Identify which cell holds the provided text, then report its (x, y) central coordinate. 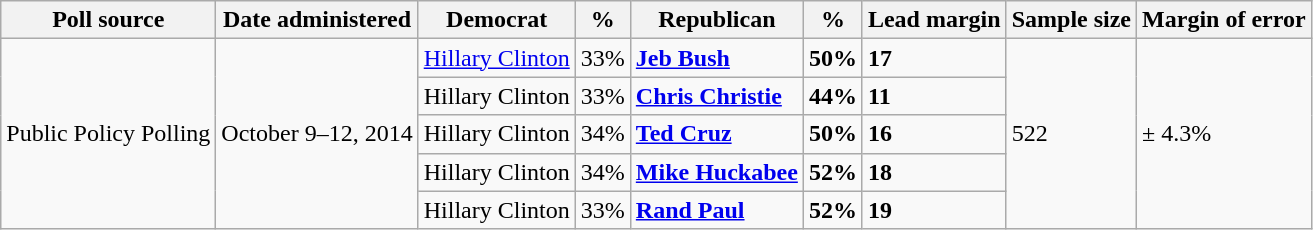
Republican (716, 20)
Democrat (496, 20)
Chris Christie (716, 96)
October 9–12, 2014 (317, 134)
16 (934, 134)
11 (934, 96)
Jeb Bush (716, 58)
Public Policy Polling (108, 134)
Margin of error (1224, 20)
Date administered (317, 20)
44% (832, 96)
Ted Cruz (716, 134)
18 (934, 172)
Sample size (1071, 20)
522 (1071, 134)
Mike Huckabee (716, 172)
± 4.3% (1224, 134)
19 (934, 210)
Poll source (108, 20)
17 (934, 58)
Lead margin (934, 20)
Rand Paul (716, 210)
